Extract the [x, y] coordinate from the center of the cell holding the provided text.  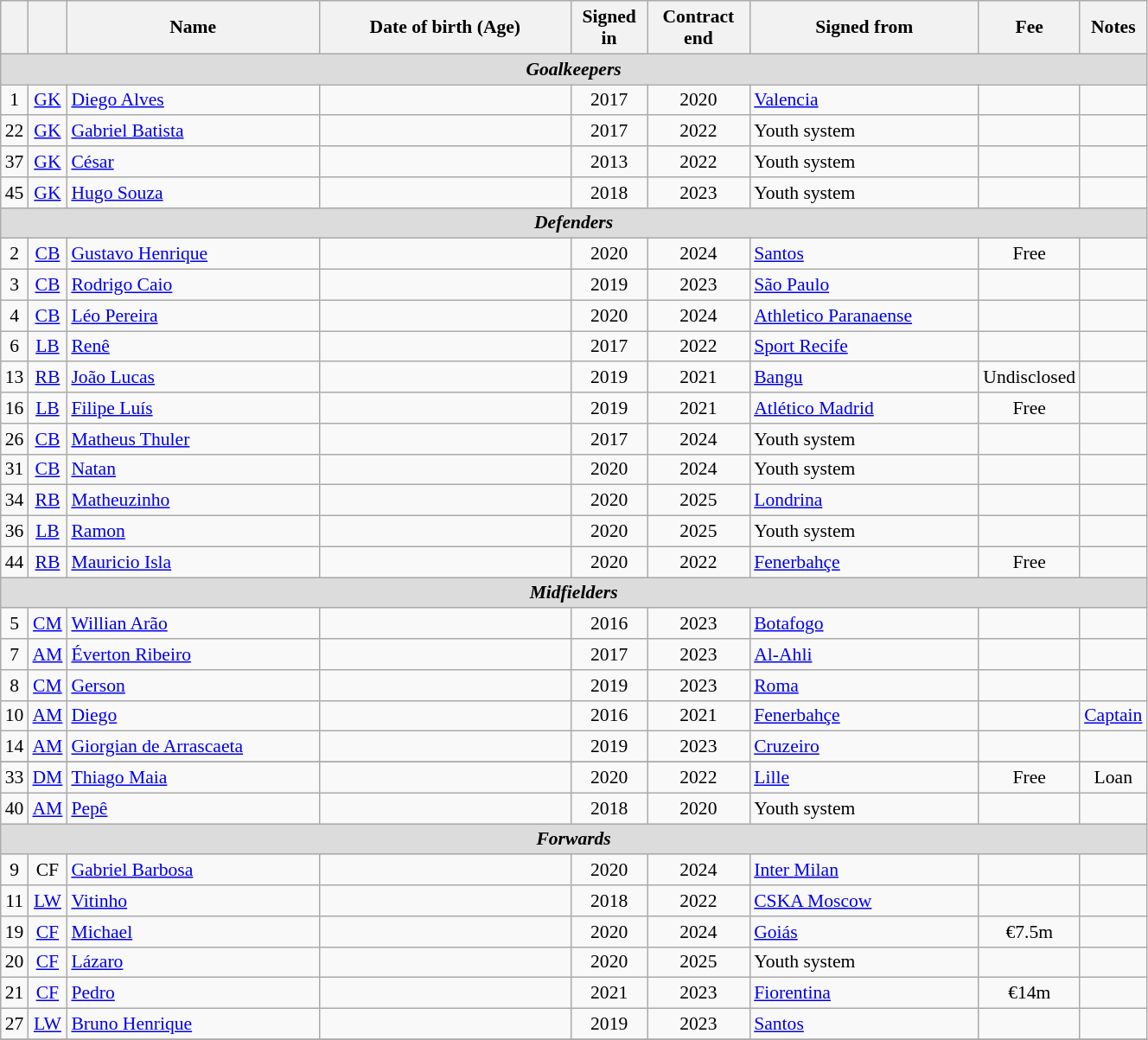
Defenders [574, 223]
44 [15, 562]
Athletico Paranaense [864, 316]
33 [15, 778]
36 [15, 532]
Undisclosed [1029, 378]
Rodrigo Caio [193, 285]
Michael [193, 932]
Signed in [609, 28]
Léo Pereira [193, 316]
Al-Ahli [864, 654]
21 [15, 993]
3 [15, 285]
2013 [609, 162]
45 [15, 193]
27 [15, 1024]
Bangu [864, 378]
Londrina [864, 501]
Lille [864, 778]
Captain [1113, 716]
Gabriel Barbosa [193, 871]
Diego Alves [193, 100]
Renê [193, 347]
Giorgian de Arrascaeta [193, 747]
20 [15, 962]
Gustavo Henrique [193, 254]
DM [47, 778]
Notes [1113, 28]
26 [15, 439]
Goiás [864, 932]
Éverton Ribeiro [193, 654]
Loan [1113, 778]
2 [15, 254]
Valencia [864, 100]
Thiago Maia [193, 778]
Goalkeepers [574, 69]
Fiorentina [864, 993]
Matheuzinho [193, 501]
22 [15, 131]
César [193, 162]
19 [15, 932]
34 [15, 501]
Fee [1029, 28]
Date of birth (Age) [445, 28]
Atlético Madrid [864, 408]
Vitinho [193, 901]
Midfielders [574, 593]
5 [15, 624]
Name [193, 28]
Pedro [193, 993]
4 [15, 316]
Ramon [193, 532]
Forwards [574, 839]
Diego [193, 716]
31 [15, 469]
Matheus Thuler [193, 439]
Bruno Henrique [193, 1024]
João Lucas [193, 378]
9 [15, 871]
Lázaro [193, 962]
37 [15, 162]
11 [15, 901]
Natan [193, 469]
10 [15, 716]
Cruzeiro [864, 747]
8 [15, 686]
14 [15, 747]
1 [15, 100]
Roma [864, 686]
Willian Arão [193, 624]
7 [15, 654]
Gerson [193, 686]
CSKA Moscow [864, 901]
Contract end [698, 28]
Signed from [864, 28]
Filipe Luís [193, 408]
€14m [1029, 993]
40 [15, 808]
Botafogo [864, 624]
€7.5m [1029, 932]
Mauricio Isla [193, 562]
Hugo Souza [193, 193]
São Paulo [864, 285]
6 [15, 347]
Gabriel Batista [193, 131]
Pepê [193, 808]
Sport Recife [864, 347]
16 [15, 408]
13 [15, 378]
Inter Milan [864, 871]
